Determine the [x, y] coordinate at the center of the cell enclosing the given text.  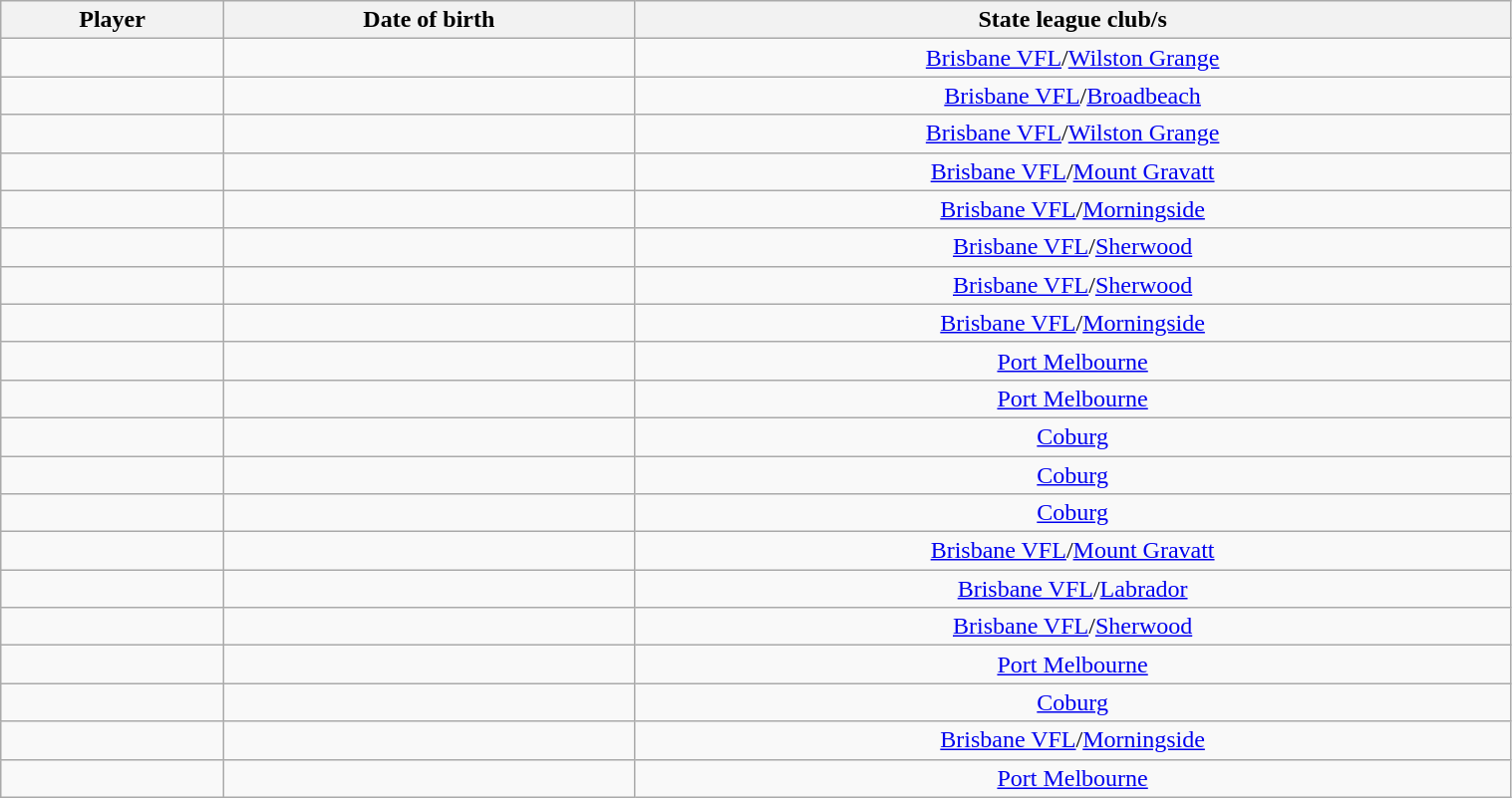
Date of birth [429, 20]
Brisbane VFL/Labrador [1072, 589]
Player [113, 20]
State league club/s [1072, 20]
Brisbane VFL/Broadbeach [1072, 96]
